Provide the [x, y] coordinate of the cell's center where the given text is located.  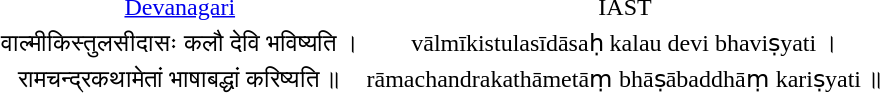
रामचन्द्रकथामेतां भाषाबद्धां करिष्यति ॥ [180, 78]
वाल्मीकिस्तुलसीदासः कलौ देवि भविष्यति । [180, 42]
